Detect which cell encompasses the target text, then output its (X, Y) center coordinate. 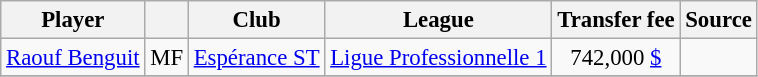
Source (718, 20)
League (438, 20)
Ligue Professionnelle 1 (438, 58)
742,000 $ (616, 58)
MF (167, 58)
Transfer fee (616, 20)
Raouf Benguit (73, 58)
Player (73, 20)
Espérance ST (256, 58)
Club (256, 20)
